For the text-containing cell, return its midpoint in (x, y) coordinate format. 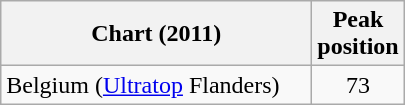
Belgium (Ultratop Flanders) (156, 85)
Chart (2011) (156, 34)
73 (358, 85)
Peakposition (358, 34)
